Pinpoint the cell where the given text exists, returning its (x, y) midpoint coordinate. 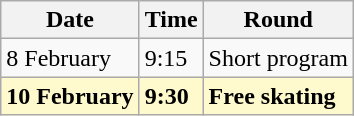
Short program (278, 58)
9:30 (171, 96)
Free skating (278, 96)
10 February (70, 96)
8 February (70, 58)
Round (278, 20)
9:15 (171, 58)
Time (171, 20)
Date (70, 20)
